Determine the [x, y] coordinate at the center of the cell enclosing the given text.  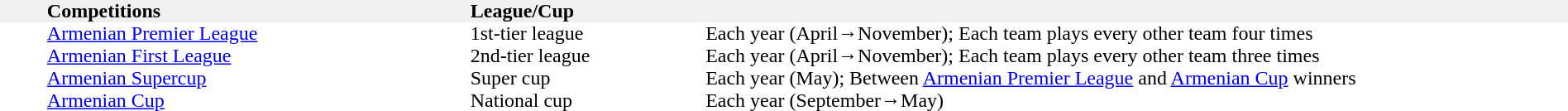
Each year (April→November); Each team plays every other team four times [1136, 33]
Super cup [588, 78]
League/Cup [588, 12]
Armenian Supercup [259, 78]
2nd-tier league [588, 56]
1st-tier league [588, 33]
Armenian Premier League [259, 33]
Armenian First League [259, 56]
Competitions [259, 12]
Each year (April→November); Each team plays every other team three times [1136, 56]
Each year (May); Between Armenian Premier League and Armenian Cup winners [1136, 78]
